Determine the (X, Y) coordinate at the center of the cell enclosing the given text.  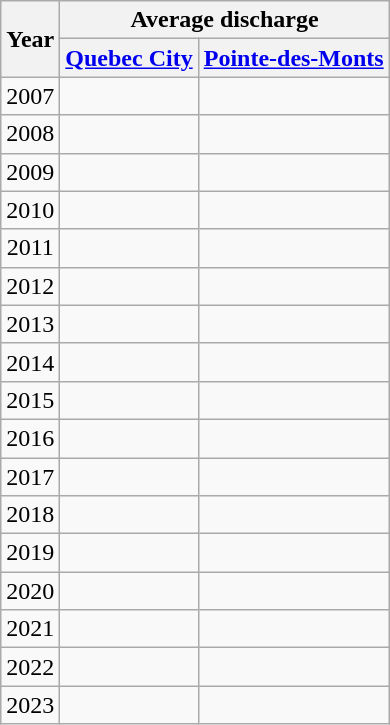
2014 (30, 362)
Year (30, 39)
Pointe-des-Monts (294, 58)
2023 (30, 705)
2015 (30, 400)
2020 (30, 591)
2017 (30, 477)
2008 (30, 134)
2010 (30, 210)
2018 (30, 515)
2007 (30, 96)
2019 (30, 553)
Average discharge (224, 20)
2012 (30, 286)
2021 (30, 629)
2011 (30, 248)
2016 (30, 438)
2009 (30, 172)
Quebec City (129, 58)
2013 (30, 324)
2022 (30, 667)
